For the text-containing cell, return its midpoint in [x, y] coordinate format. 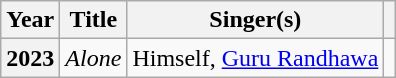
2023 [30, 58]
Alone [94, 58]
Singer(s) [256, 20]
Year [30, 20]
Himself, Guru Randhawa [256, 58]
Title [94, 20]
